Return (X, Y) of the center of cell containing provided text 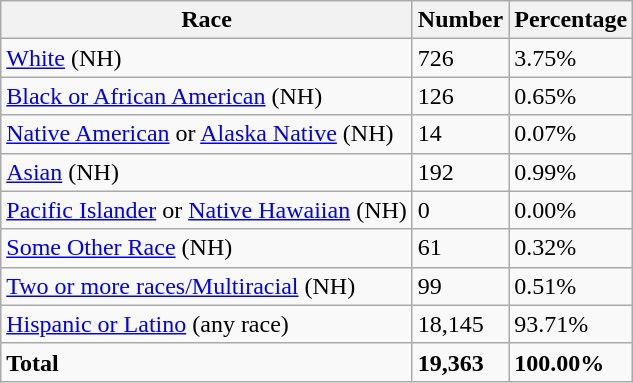
Race (207, 20)
Native American or Alaska Native (NH) (207, 134)
Black or African American (NH) (207, 96)
0 (460, 210)
93.71% (571, 324)
19,363 (460, 362)
White (NH) (207, 58)
3.75% (571, 58)
14 (460, 134)
Hispanic or Latino (any race) (207, 324)
100.00% (571, 362)
0.65% (571, 96)
0.07% (571, 134)
192 (460, 172)
0.99% (571, 172)
Number (460, 20)
0.00% (571, 210)
Percentage (571, 20)
0.32% (571, 248)
Two or more races/Multiracial (NH) (207, 286)
Pacific Islander or Native Hawaiian (NH) (207, 210)
99 (460, 286)
61 (460, 248)
18,145 (460, 324)
726 (460, 58)
0.51% (571, 286)
126 (460, 96)
Some Other Race (NH) (207, 248)
Total (207, 362)
Asian (NH) (207, 172)
